Pinpoint the cell where the given text exists, returning its [x, y] midpoint coordinate. 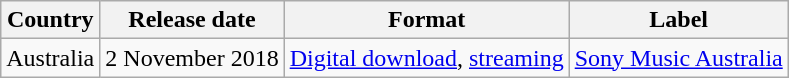
Sony Music Australia [678, 58]
2 November 2018 [192, 58]
Australia [50, 58]
Digital download, streaming [426, 58]
Label [678, 20]
Country [50, 20]
Release date [192, 20]
Format [426, 20]
